Return the (x, y) coordinate for the center point of the cell that contains the specified text.  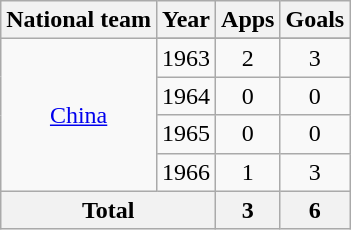
2 (248, 58)
1 (248, 172)
1963 (186, 58)
Total (108, 210)
1964 (186, 96)
Goals (315, 20)
1966 (186, 172)
1965 (186, 134)
Apps (248, 20)
National team (79, 20)
6 (315, 210)
China (79, 115)
Year (186, 20)
